Scan for the cell matching the given text and deliver its [x, y] coordinate at center. 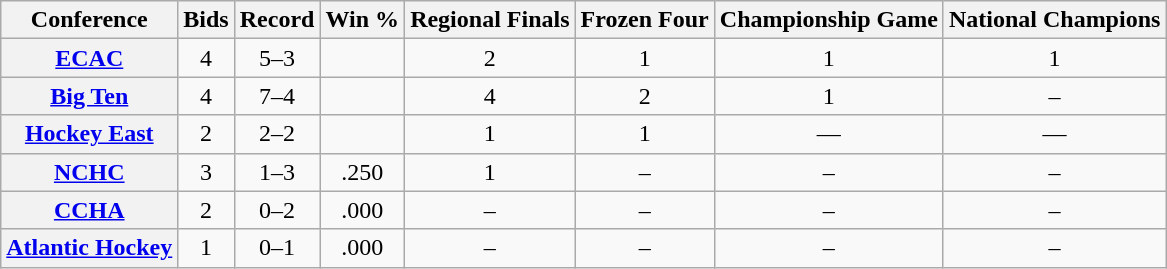
Championship Game [828, 20]
Big Ten [90, 96]
Record [277, 20]
2–2 [277, 134]
Conference [90, 20]
7–4 [277, 96]
5–3 [277, 58]
Frozen Four [644, 20]
Win % [362, 20]
Regional Finals [490, 20]
1–3 [277, 172]
0–2 [277, 210]
Atlantic Hockey [90, 248]
NCHC [90, 172]
.250 [362, 172]
ECAC [90, 58]
3 [206, 172]
Hockey East [90, 134]
0–1 [277, 248]
Bids [206, 20]
National Champions [1054, 20]
CCHA [90, 210]
